Pinpoint the cell where the given text exists, returning its [X, Y] midpoint coordinate. 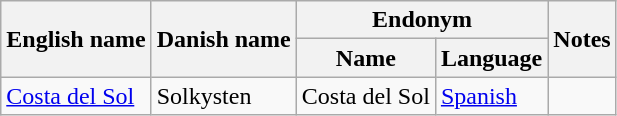
Endonym [422, 20]
English name [76, 39]
Name [366, 58]
Spanish [491, 96]
Danish name [224, 39]
Solkysten [224, 96]
Notes [582, 39]
Language [491, 58]
